Extract the [x, y] coordinate from the center of the cell holding the provided text.  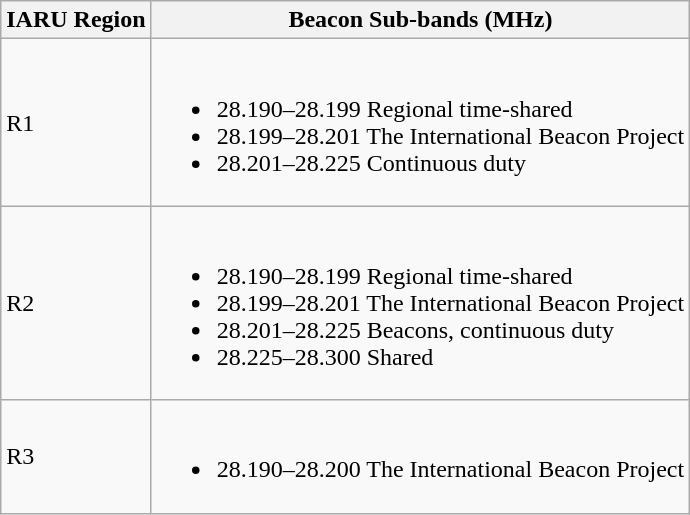
Beacon Sub-bands (MHz) [420, 20]
R1 [76, 122]
28.190–28.199 Regional time-shared28.199–28.201 The International Beacon Project28.201–28.225 Beacons, continuous duty28.225–28.300 Shared [420, 303]
IARU Region [76, 20]
R2 [76, 303]
28.190–28.199 Regional time-shared28.199–28.201 The International Beacon Project28.201–28.225 Continuous duty [420, 122]
R3 [76, 456]
28.190–28.200 The International Beacon Project [420, 456]
